Return the (X, Y) coordinate for the center point of the cell that contains the specified text.  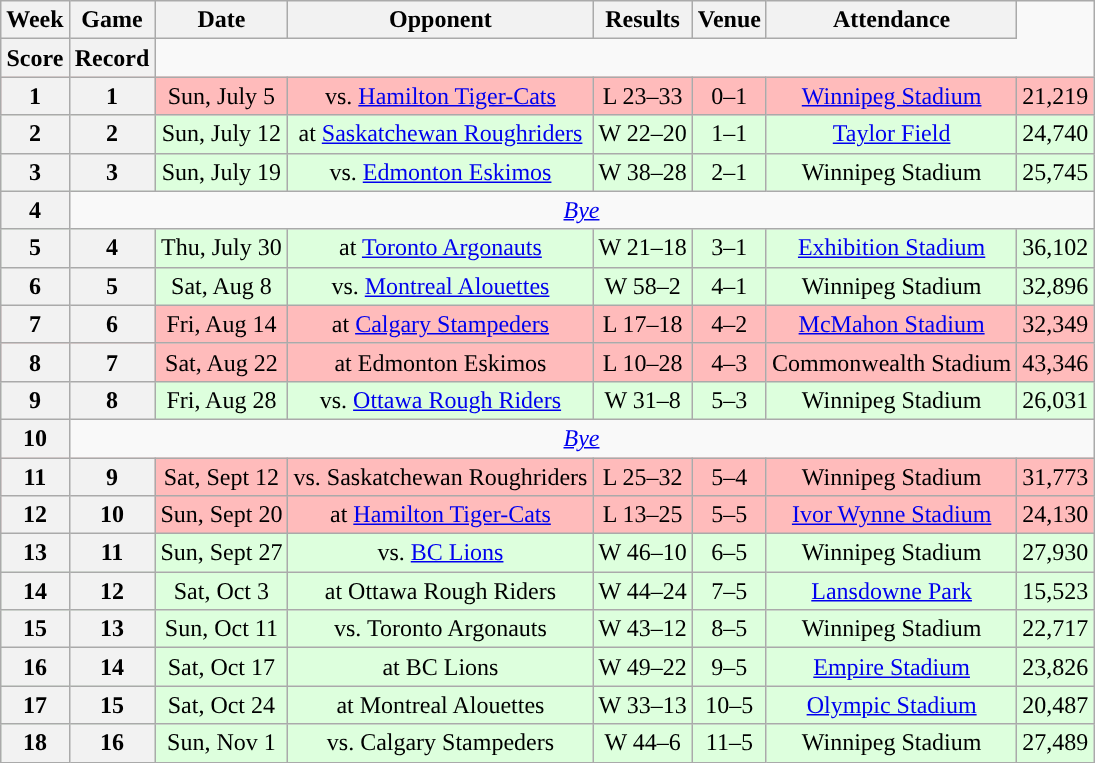
W 33–13 (642, 705)
at Ottawa Rough Riders (440, 591)
W 58–2 (642, 286)
10–5 (729, 705)
6–5 (729, 553)
4–1 (729, 286)
25,745 (1056, 172)
at Hamilton Tiger-Cats (440, 515)
vs. Hamilton Tiger-Cats (440, 96)
5–3 (729, 400)
23,826 (1056, 667)
17 (35, 705)
vs. BC Lions (440, 553)
21,219 (1056, 96)
Thu, July 30 (222, 248)
Fri, Aug 28 (222, 400)
8–5 (729, 629)
vs. Montreal Alouettes (440, 286)
Sun, July 12 (222, 134)
Score (35, 58)
Sun, Oct 11 (222, 629)
27,489 (1056, 743)
26,031 (1056, 400)
Week (35, 20)
at Calgary Stampeders (440, 324)
vs. Saskatchewan Roughriders (440, 477)
Olympic Stadium (891, 705)
at Edmonton Eskimos (440, 362)
L 17–18 (642, 324)
4–3 (729, 362)
5–5 (729, 515)
Fri, Aug 14 (222, 324)
Attendance (891, 20)
Sun, July 5 (222, 96)
Sun, Sept 20 (222, 515)
W 46–10 (642, 553)
11–5 (729, 743)
32,349 (1056, 324)
vs. Calgary Stampeders (440, 743)
5–4 (729, 477)
at Saskatchewan Roughriders (440, 134)
L 10–28 (642, 362)
Empire Stadium (891, 667)
1–1 (729, 134)
W 44–6 (642, 743)
2–1 (729, 172)
vs. Edmonton Eskimos (440, 172)
at Toronto Argonauts (440, 248)
W 22–20 (642, 134)
W 21–18 (642, 248)
36,102 (1056, 248)
3–1 (729, 248)
Sat, Oct 17 (222, 667)
Taylor Field (891, 134)
Sat, Oct 24 (222, 705)
7–5 (729, 591)
Sun, July 19 (222, 172)
L 13–25 (642, 515)
Lansdowne Park (891, 591)
Sat, Oct 3 (222, 591)
Exhibition Stadium (891, 248)
Ivor Wynne Stadium (891, 515)
Sat, Aug 22 (222, 362)
Sat, Sept 12 (222, 477)
4–2 (729, 324)
W 49–22 (642, 667)
W 38–28 (642, 172)
9–5 (729, 667)
Results (642, 20)
20,487 (1056, 705)
vs. Toronto Argonauts (440, 629)
Date (222, 20)
22,717 (1056, 629)
Opponent (440, 20)
vs. Ottawa Rough Riders (440, 400)
24,130 (1056, 515)
at Montreal Alouettes (440, 705)
24,740 (1056, 134)
15,523 (1056, 591)
31,773 (1056, 477)
32,896 (1056, 286)
at BC Lions (440, 667)
W 44–24 (642, 591)
Sat, Aug 8 (222, 286)
McMahon Stadium (891, 324)
Record (112, 58)
27,930 (1056, 553)
18 (35, 743)
Commonwealth Stadium (891, 362)
Sun, Nov 1 (222, 743)
Game (112, 20)
L 23–33 (642, 96)
Venue (729, 20)
43,346 (1056, 362)
0–1 (729, 96)
Sun, Sept 27 (222, 553)
L 25–32 (642, 477)
W 31–8 (642, 400)
W 43–12 (642, 629)
